Scan for the cell matching the given text and deliver its [x, y] coordinate at center. 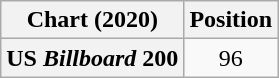
Position [231, 20]
Chart (2020) [92, 20]
96 [231, 58]
US Billboard 200 [92, 58]
